Return [x, y] of the center of cell containing provided text 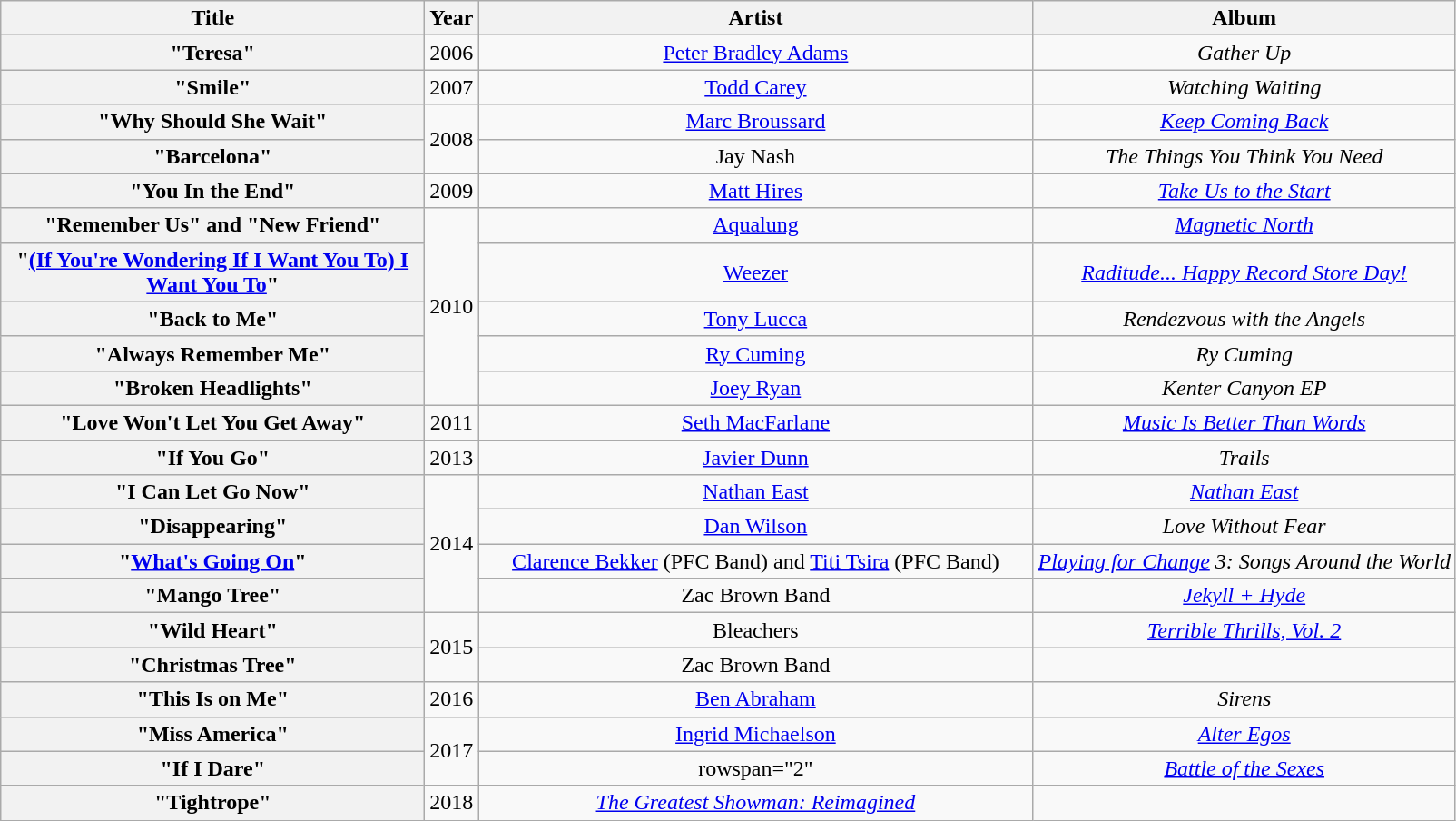
"You In the End" [212, 191]
"Teresa" [212, 53]
rowspan="2" [755, 768]
Alter Egos [1244, 734]
Tony Lucca [755, 319]
"Why Should She Wait" [212, 122]
"Miss America" [212, 734]
Artist [755, 18]
Javier Dunn [755, 457]
2006 [452, 53]
Terrible Thrills, Vol. 2 [1244, 630]
2014 [452, 544]
Jekyll + Hyde [1244, 596]
Weezer [755, 272]
Kenter Canyon EP [1244, 388]
Ben Abraham [755, 699]
Playing for Change 3: Songs Around the World [1244, 561]
Take Us to the Start [1244, 191]
Todd Carey [755, 87]
Magnetic North [1244, 225]
2009 [452, 191]
2015 [452, 648]
Raditude... Happy Record Store Day! [1244, 272]
Clarence Bekker (PFC Band) and Titi Tsira (PFC Band) [755, 561]
Love Without Fear [1244, 527]
"Remember Us" and "New Friend" [212, 225]
"Disappearing" [212, 527]
2007 [452, 87]
2016 [452, 699]
Rendezvous with the Angels [1244, 319]
Marc Broussard [755, 122]
Joey Ryan [755, 388]
Matt Hires [755, 191]
"Love Won't Let You Get Away" [212, 422]
Year [452, 18]
"(If You're Wondering If I Want You To) I Want You To" [212, 272]
Ingrid Michaelson [755, 734]
"This Is on Me" [212, 699]
Music Is Better Than Words [1244, 422]
"Christmas Tree" [212, 665]
2011 [452, 422]
2008 [452, 139]
The Things You Think You Need [1244, 156]
"Mango Tree" [212, 596]
"Broken Headlights" [212, 388]
"Barcelona" [212, 156]
"Tightrope" [212, 803]
"Back to Me" [212, 319]
"If I Dare" [212, 768]
Battle of the Sexes [1244, 768]
Keep Coming Back [1244, 122]
"What's Going On" [212, 561]
Peter Bradley Adams [755, 53]
Seth MacFarlane [755, 422]
Album [1244, 18]
2013 [452, 457]
2017 [452, 751]
"Smile" [212, 87]
"Wild Heart" [212, 630]
2010 [452, 307]
Watching Waiting [1244, 87]
Gather Up [1244, 53]
Aqualung [755, 225]
Trails [1244, 457]
Bleachers [755, 630]
The Greatest Showman: Reimagined [755, 803]
Title [212, 18]
"If You Go" [212, 457]
"Always Remember Me" [212, 353]
"I Can Let Go Now" [212, 492]
Jay Nash [755, 156]
2018 [452, 803]
Sirens [1244, 699]
Dan Wilson [755, 527]
